Output the [x, y] coordinate of the center of the cell containing the given text.  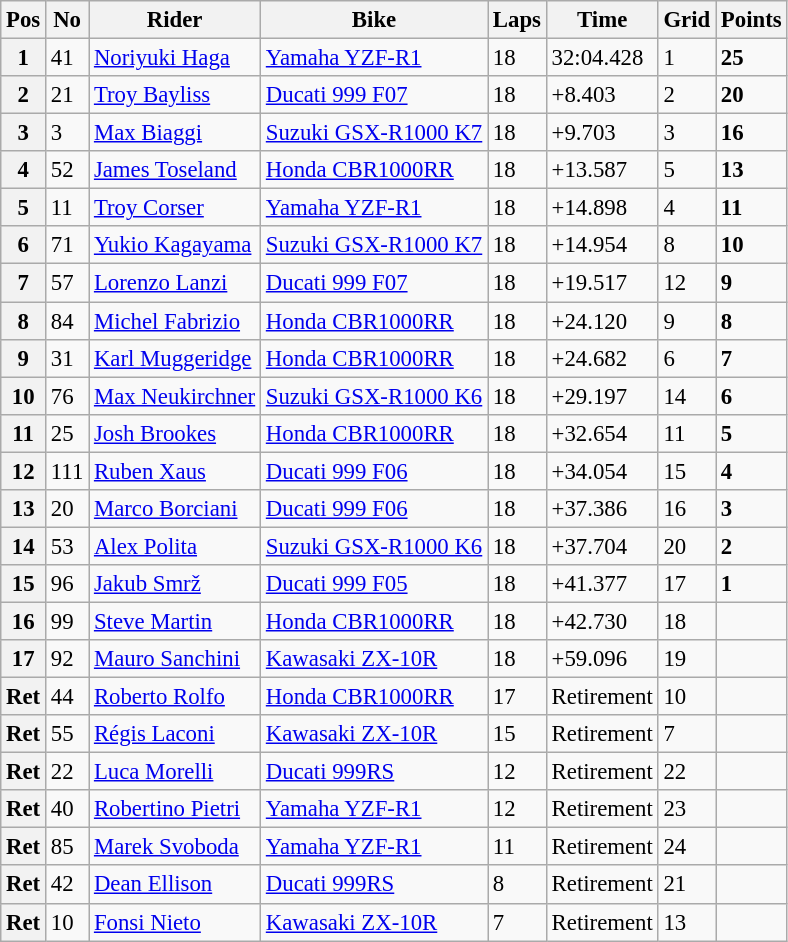
Robertino Pietri [175, 809]
+34.054 [602, 471]
No [68, 20]
Troy Corser [175, 208]
Noriyuki Haga [175, 58]
Steve Martin [175, 621]
+14.898 [602, 208]
+14.954 [602, 245]
James Toseland [175, 170]
40 [68, 809]
Time [602, 20]
Grid [686, 20]
Marco Borciani [175, 509]
Fonsi Nieto [175, 922]
Bike [374, 20]
+41.377 [602, 584]
Ruben Xaus [175, 471]
+24.682 [602, 358]
+42.730 [602, 621]
+13.587 [602, 170]
+9.703 [602, 133]
Régis Laconi [175, 734]
Mauro Sanchini [175, 659]
Luca Morelli [175, 772]
+29.197 [602, 396]
+59.096 [602, 659]
Max Neukirchner [175, 396]
Michel Fabrizio [175, 321]
+24.120 [602, 321]
+37.704 [602, 546]
Marek Svoboda [175, 847]
Rider [175, 20]
Laps [518, 20]
52 [68, 170]
Josh Brookes [175, 433]
+19.517 [602, 283]
96 [68, 584]
Roberto Rolfo [175, 697]
31 [68, 358]
84 [68, 321]
Troy Bayliss [175, 95]
41 [68, 58]
Jakub Smrž [175, 584]
Points [752, 20]
85 [68, 847]
76 [68, 396]
Lorenzo Lanzi [175, 283]
Alex Polita [175, 546]
99 [68, 621]
23 [686, 809]
42 [68, 885]
Max Biaggi [175, 133]
44 [68, 697]
+37.386 [602, 509]
+8.403 [602, 95]
92 [68, 659]
+32.654 [602, 433]
55 [68, 734]
Dean Ellison [175, 885]
24 [686, 847]
53 [68, 546]
19 [686, 659]
71 [68, 245]
Karl Muggeridge [175, 358]
Pos [24, 20]
57 [68, 283]
Ducati 999 F05 [374, 584]
32:04.428 [602, 58]
Yukio Kagayama [175, 245]
111 [68, 471]
